Output the (X, Y) coordinate of the center of the cell containing the given text.  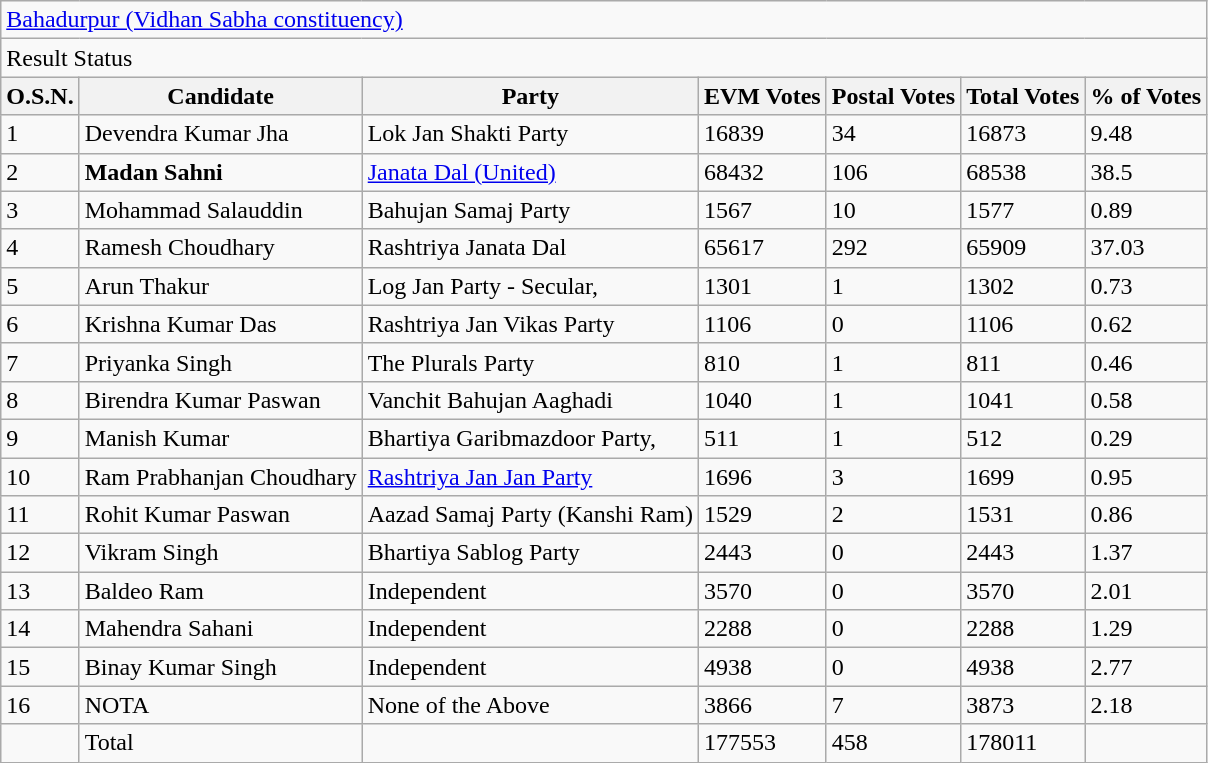
1041 (1023, 400)
0.29 (1146, 438)
13 (40, 591)
0.95 (1146, 477)
1696 (762, 477)
Rohit Kumar Paswan (220, 515)
11 (40, 515)
12 (40, 553)
Madan Sahni (220, 172)
810 (762, 362)
Devendra Kumar Jha (220, 134)
2.01 (1146, 591)
0.58 (1146, 400)
Total (220, 743)
Vikram Singh (220, 553)
Rashtriya Jan Jan Party (530, 477)
177553 (762, 743)
8 (40, 400)
0.62 (1146, 324)
Janata Dal (United) (530, 172)
37.03 (1146, 248)
106 (893, 172)
NOTA (220, 705)
16 (40, 705)
1302 (1023, 286)
1040 (762, 400)
Bhartiya Garibmazdoor Party, (530, 438)
6 (40, 324)
Vanchit Bahujan Aaghadi (530, 400)
Bahadurpur (Vidhan Sabha constituency) (604, 20)
16873 (1023, 134)
292 (893, 248)
Rashtriya Janata Dal (530, 248)
34 (893, 134)
EVM Votes (762, 96)
0.73 (1146, 286)
Postal Votes (893, 96)
9.48 (1146, 134)
Total Votes (1023, 96)
1567 (762, 210)
68538 (1023, 172)
O.S.N. (40, 96)
1.37 (1146, 553)
511 (762, 438)
Arun Thakur (220, 286)
Log Jan Party - Secular, (530, 286)
Mohammad Salauddin (220, 210)
Party (530, 96)
178011 (1023, 743)
1699 (1023, 477)
Bhartiya Sablog Party (530, 553)
0.89 (1146, 210)
65617 (762, 248)
Bahujan Samaj Party (530, 210)
Priyanka Singh (220, 362)
1531 (1023, 515)
5 (40, 286)
1301 (762, 286)
Birendra Kumar Paswan (220, 400)
16839 (762, 134)
2.18 (1146, 705)
None of the Above (530, 705)
Mahendra Sahani (220, 629)
15 (40, 667)
Binay Kumar Singh (220, 667)
Ram Prabhanjan Choudhary (220, 477)
Ramesh Choudhary (220, 248)
68432 (762, 172)
512 (1023, 438)
65909 (1023, 248)
Candidate (220, 96)
3866 (762, 705)
1529 (762, 515)
0.86 (1146, 515)
Result Status (604, 58)
1577 (1023, 210)
458 (893, 743)
Rashtriya Jan Vikas Party (530, 324)
0.46 (1146, 362)
Krishna Kumar Das (220, 324)
9 (40, 438)
4 (40, 248)
2.77 (1146, 667)
3873 (1023, 705)
Manish Kumar (220, 438)
% of Votes (1146, 96)
14 (40, 629)
811 (1023, 362)
Lok Jan Shakti Party (530, 134)
38.5 (1146, 172)
Aazad Samaj Party (Kanshi Ram) (530, 515)
Baldeo Ram (220, 591)
1.29 (1146, 629)
The Plurals Party (530, 362)
